Capture the cell that displays the provided text and extract its [X, Y] central coordinate. 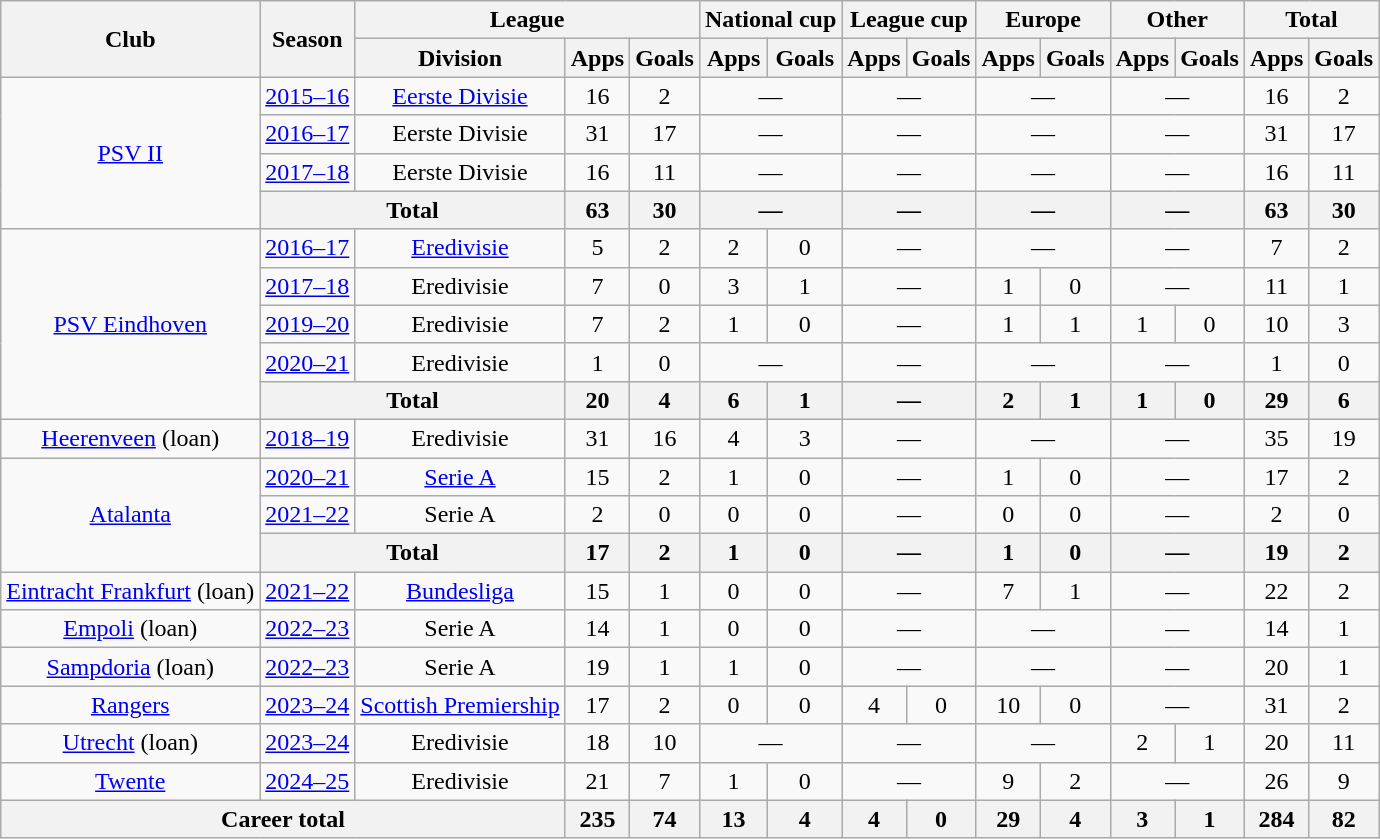
2018–19 [308, 438]
Other [1177, 20]
Heerenveen (loan) [130, 438]
Utrecht (loan) [130, 743]
Division [460, 58]
5 [597, 248]
Atalanta [130, 515]
Club [130, 39]
PSV Eindhoven [130, 324]
13 [733, 819]
Europe [1043, 20]
League cup [909, 20]
League [528, 20]
18 [597, 743]
Scottish Premiership [460, 705]
2024–25 [308, 781]
National cup [770, 20]
74 [665, 819]
235 [597, 819]
2019–20 [308, 324]
Season [308, 39]
Twente [130, 781]
Bundesliga [460, 591]
2015–16 [308, 96]
284 [1276, 819]
22 [1276, 591]
35 [1276, 438]
PSV II [130, 153]
Career total [283, 819]
Empoli (loan) [130, 629]
21 [597, 781]
Eintracht Frankfurt (loan) [130, 591]
Rangers [130, 705]
Sampdoria (loan) [130, 667]
82 [1344, 819]
26 [1276, 781]
